Return (x, y) of the center of cell containing provided text 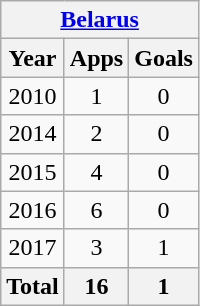
Belarus (100, 20)
3 (96, 248)
Total (33, 286)
2014 (33, 134)
Year (33, 58)
4 (96, 172)
2 (96, 134)
Apps (96, 58)
6 (96, 210)
2010 (33, 96)
16 (96, 286)
2017 (33, 248)
Goals (164, 58)
2015 (33, 172)
2016 (33, 210)
